Return (X, Y) of the center of cell containing provided text 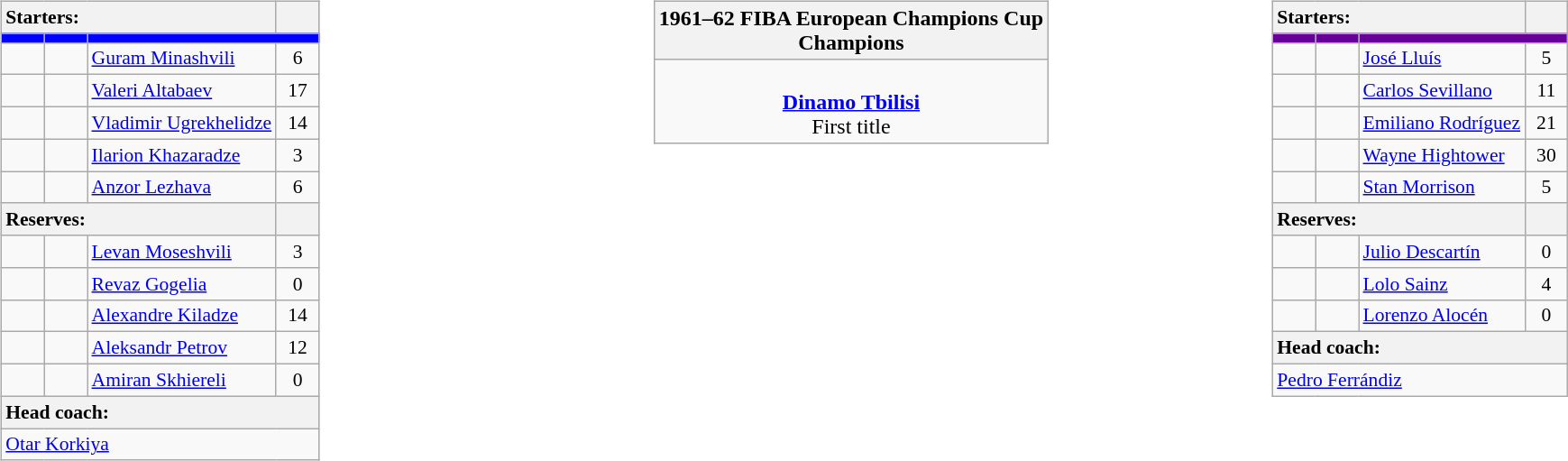
12 (298, 348)
Julio Descartín (1441, 252)
Otar Korkiya (160, 444)
José Lluís (1441, 59)
Dinamo TbilisiFirst title (851, 101)
Revaz Gogelia (181, 283)
Levan Moseshvili (181, 252)
Guram Minashvili (181, 59)
Wayne Hightower (1441, 155)
1961–62 FIBA European Champions Cup Champions (851, 31)
21 (1546, 123)
Alexandre Kiladze (181, 316)
17 (298, 91)
4 (1546, 283)
Anzor Lezhava (181, 188)
Pedro Ferrándiz (1419, 380)
Ilarion Khazaradze (181, 155)
Valeri Altabaev (181, 91)
11 (1546, 91)
Lolo Sainz (1441, 283)
Vladimir Ugrekhelidze (181, 123)
Carlos Sevillano (1441, 91)
Lorenzo Alocén (1441, 316)
Emiliano Rodríguez (1441, 123)
Aleksandr Petrov (181, 348)
Stan Morrison (1441, 188)
30 (1546, 155)
Amiran Skhiereli (181, 380)
